Provide the [X, Y] coordinate of the cell's center where the given text is located.  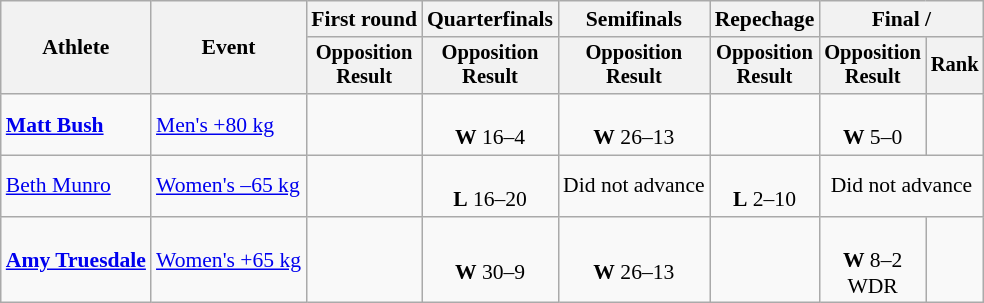
Matt Bush [76, 124]
Semifinals [634, 19]
First round [364, 19]
Quarterfinals [490, 19]
Men's +80 kg [228, 124]
Repechage [765, 19]
W 5–0 [872, 124]
W 26–13 [634, 124]
L 2–10 [765, 186]
Final / [901, 19]
Beth Munro [76, 186]
Athlete [76, 48]
Rank [955, 66]
W 16–4 [490, 124]
L 16–20 [490, 186]
Event [228, 48]
Women's –65 kg [228, 186]
